Extract the (X, Y) coordinate from the center of the cell holding the provided text.  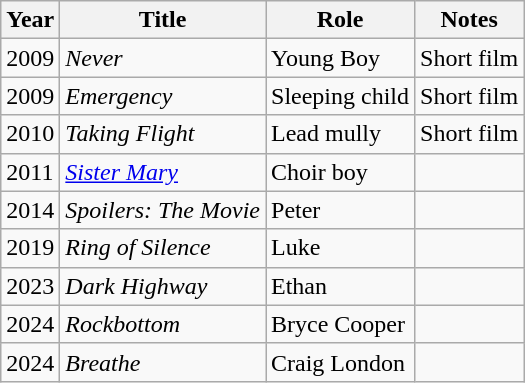
2011 (30, 172)
Lead mully (340, 134)
Ethan (340, 286)
Role (340, 20)
Dark Highway (163, 286)
2014 (30, 210)
Notes (470, 20)
Taking Flight (163, 134)
Rockbottom (163, 324)
Sleeping child (340, 96)
Peter (340, 210)
Title (163, 20)
Bryce Cooper (340, 324)
Spoilers: The Movie (163, 210)
Ring of Silence (163, 248)
Young Boy (340, 58)
2019 (30, 248)
Never (163, 58)
Emergency (163, 96)
Year (30, 20)
Luke (340, 248)
Craig London (340, 362)
Choir boy (340, 172)
Sister Mary (163, 172)
Breathe (163, 362)
2023 (30, 286)
2010 (30, 134)
